Capture the cell that displays the provided text and extract its [X, Y] central coordinate. 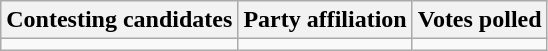
Contesting candidates [120, 20]
Party affiliation [325, 20]
Votes polled [480, 20]
